Identify which cell holds the provided text, then report its (x, y) central coordinate. 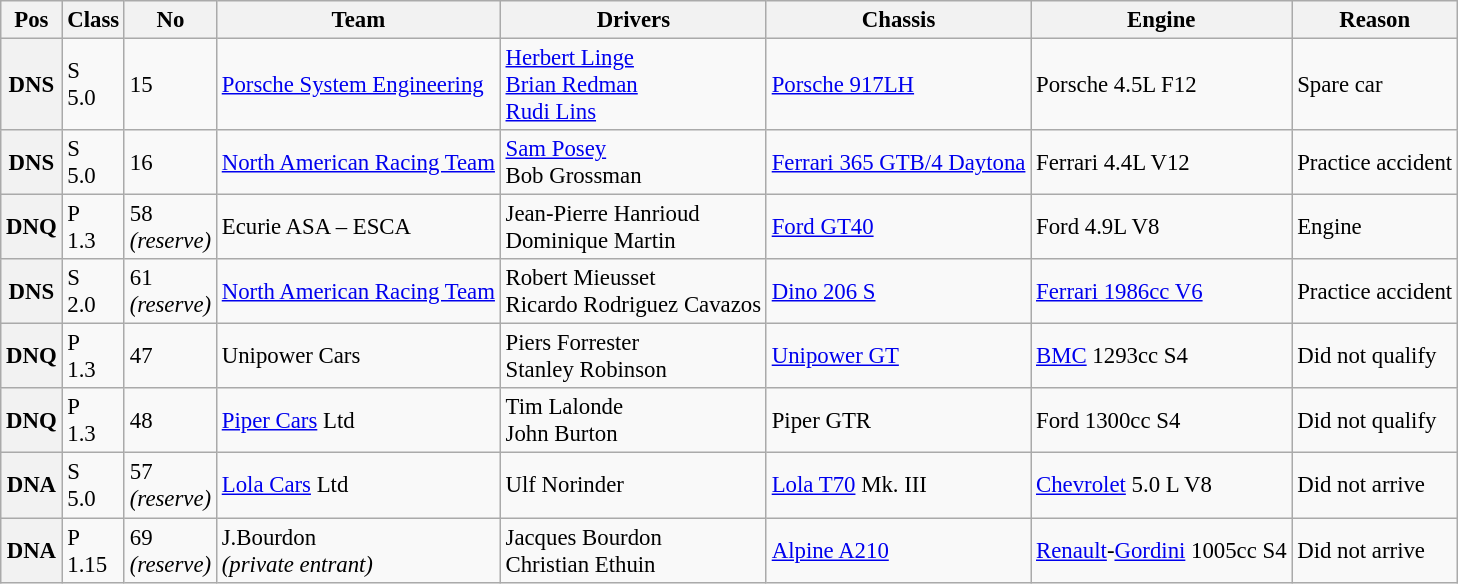
Ford 4.9L V8 (1162, 228)
Drivers (633, 20)
Ulf Norinder (633, 486)
16 (170, 162)
69(reserve) (170, 550)
Team (358, 20)
Ecurie ASA – ESCA (358, 228)
No (170, 20)
57(reserve) (170, 486)
Dino 206 S (898, 292)
Ferrari 4.4L V12 (1162, 162)
Ford 1300cc S4 (1162, 420)
Chevrolet 5.0 L V8 (1162, 486)
Lola T70 Mk. III (898, 486)
Jean-Pierre Hanrioud Dominique Martin (633, 228)
Chassis (898, 20)
Ferrari 365 GTB/4 Daytona (898, 162)
48 (170, 420)
Ferrari 1986cc V6 (1162, 292)
15 (170, 85)
P1.15 (94, 550)
Sam Posey Bob Grossman (633, 162)
Reason (1375, 20)
J.Bourdon(private entrant) (358, 550)
Alpine A210 (898, 550)
Piper GTR (898, 420)
Porsche System Engineering (358, 85)
BMC 1293cc S4 (1162, 356)
Porsche 4.5L F12 (1162, 85)
Unipower Cars (358, 356)
Ford GT40 (898, 228)
47 (170, 356)
Renault-Gordini 1005cc S4 (1162, 550)
61(reserve) (170, 292)
Class (94, 20)
Lola Cars Ltd (358, 486)
Robert Mieusset Ricardo Rodriguez Cavazos (633, 292)
Piper Cars Ltd (358, 420)
Tim Lalonde John Burton (633, 420)
58(reserve) (170, 228)
Unipower GT (898, 356)
Jacques Bourdon Christian Ethuin (633, 550)
Herbert Linge Brian Redman Rudi Lins (633, 85)
Pos (32, 20)
Piers Forrester Stanley Robinson (633, 356)
Spare car (1375, 85)
Porsche 917LH (898, 85)
S2.0 (94, 292)
